Find where the given text appears and provide that cell's center as [X, Y] coordinate. 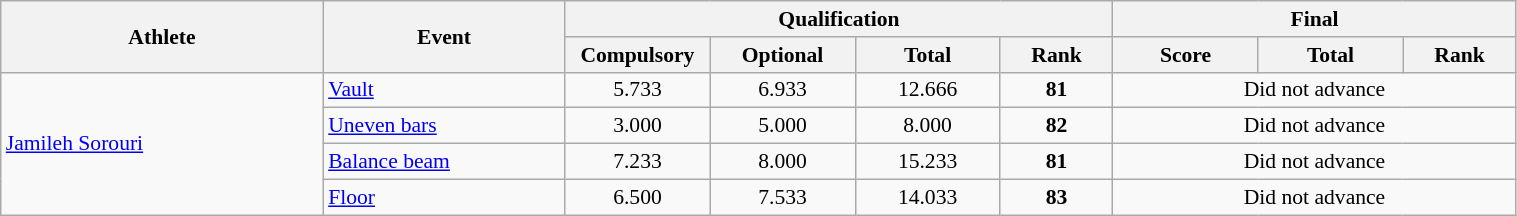
14.033 [928, 197]
Floor [444, 197]
Final [1314, 19]
7.233 [638, 162]
3.000 [638, 126]
Qualification [839, 19]
7.533 [782, 197]
Balance beam [444, 162]
Optional [782, 55]
Compulsory [638, 55]
12.666 [928, 90]
83 [1056, 197]
Score [1186, 55]
15.233 [928, 162]
5.733 [638, 90]
Vault [444, 90]
Event [444, 36]
Jamileh Sorouri [162, 143]
6.933 [782, 90]
Athlete [162, 36]
6.500 [638, 197]
Uneven bars [444, 126]
5.000 [782, 126]
82 [1056, 126]
